Detect which cell encompasses the target text, then output its (x, y) center coordinate. 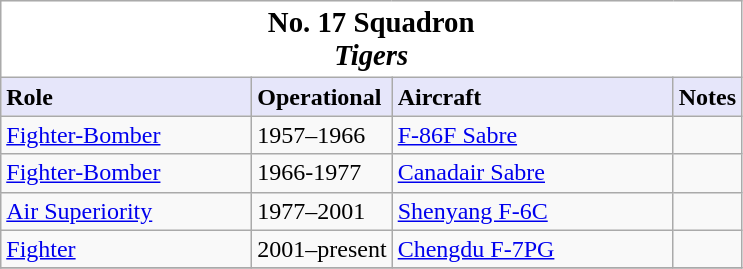
Chengdu F-7PG (532, 249)
Operational (322, 97)
Role (126, 97)
No. 17 Squadron Tigers (372, 40)
Fighter (126, 249)
Air Superiority (126, 211)
Aircraft (532, 97)
2001–present (322, 249)
1966-1977 (322, 173)
F-86F Sabre (532, 135)
Shenyang F-6C (532, 211)
1957–1966 (322, 135)
Canadair Sabre (532, 173)
1977–2001 (322, 211)
Notes (707, 97)
